From the cell containing the given text, extract its center point as (X, Y) coordinate. 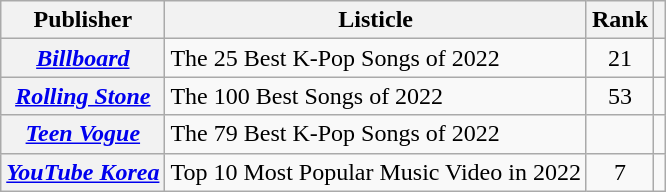
Rolling Stone (83, 96)
YouTube Korea (83, 172)
The 100 Best Songs of 2022 (376, 96)
Publisher (83, 20)
21 (620, 58)
Rank (620, 20)
Top 10 Most Popular Music Video in 2022 (376, 172)
The 25 Best K-Pop Songs of 2022 (376, 58)
Listicle (376, 20)
Teen Vogue (83, 134)
The 79 Best K-Pop Songs of 2022 (376, 134)
53 (620, 96)
Billboard (83, 58)
7 (620, 172)
